Search for the cell housing the specified text and yield its [X, Y] center coordinate. 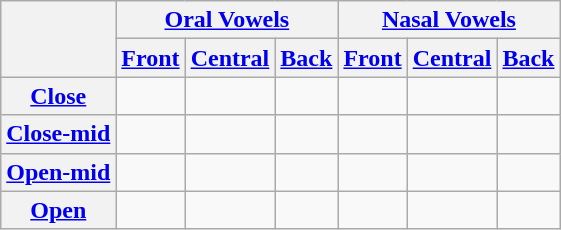
Close-mid [58, 134]
Nasal Vowels [449, 20]
Open [58, 210]
Open-mid [58, 172]
Oral Vowels [227, 20]
Close [58, 96]
